Scan for the cell matching the given text and deliver its [X, Y] coordinate at center. 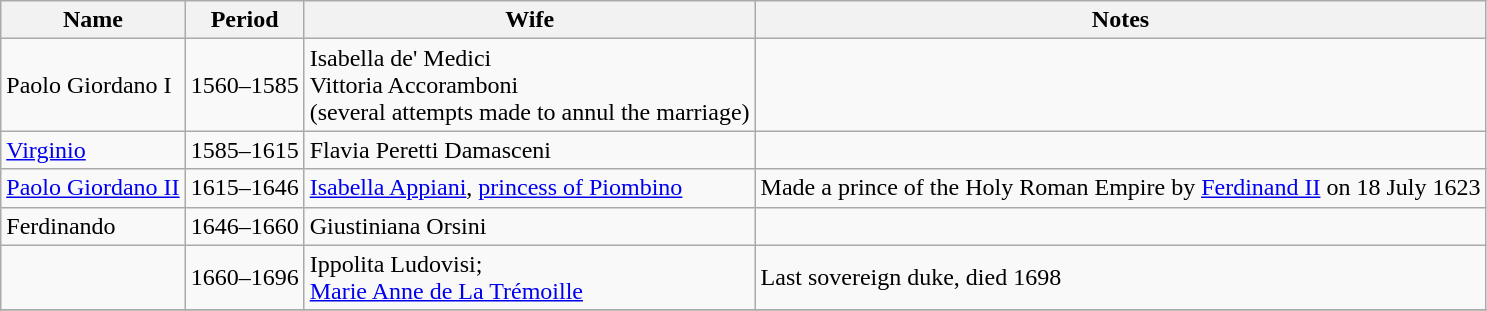
1660–1696 [244, 278]
Notes [1120, 20]
Giustiniana Orsini [530, 226]
1646–1660 [244, 226]
Isabella de' MediciVittoria Accoramboni (several attempts made to annul the marriage) [530, 85]
Paolo Giordano II [93, 188]
Period [244, 20]
Ferdinando [93, 226]
1560–1585 [244, 85]
Paolo Giordano I [93, 85]
Wife [530, 20]
Flavia Peretti Damasceni [530, 150]
Name [93, 20]
1615–1646 [244, 188]
Made a prince of the Holy Roman Empire by Ferdinand II on 18 July 1623 [1120, 188]
Isabella Appiani, princess of Piombino [530, 188]
1585–1615 [244, 150]
Last sovereign duke, died 1698 [1120, 278]
Ippolita Ludovisi;Marie Anne de La Trémoille [530, 278]
Virginio [93, 150]
